Return the (X, Y) coordinate for the center point of the cell that contains the specified text.  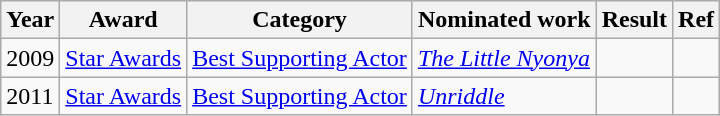
Award (124, 20)
Result (634, 20)
Year (30, 20)
2011 (30, 96)
The Little Nyonya (504, 58)
Category (300, 20)
Unriddle (504, 96)
Nominated work (504, 20)
Ref (696, 20)
2009 (30, 58)
